Scan for the cell matching the given text and deliver its (X, Y) coordinate at center. 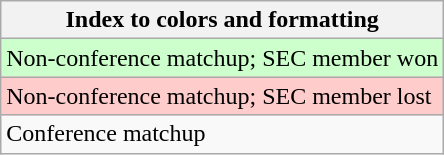
Conference matchup (222, 134)
Non-conference matchup; SEC member won (222, 58)
Non-conference matchup; SEC member lost (222, 96)
Index to colors and formatting (222, 20)
